Extract the [X, Y] coordinate from the center of the cell holding the provided text.  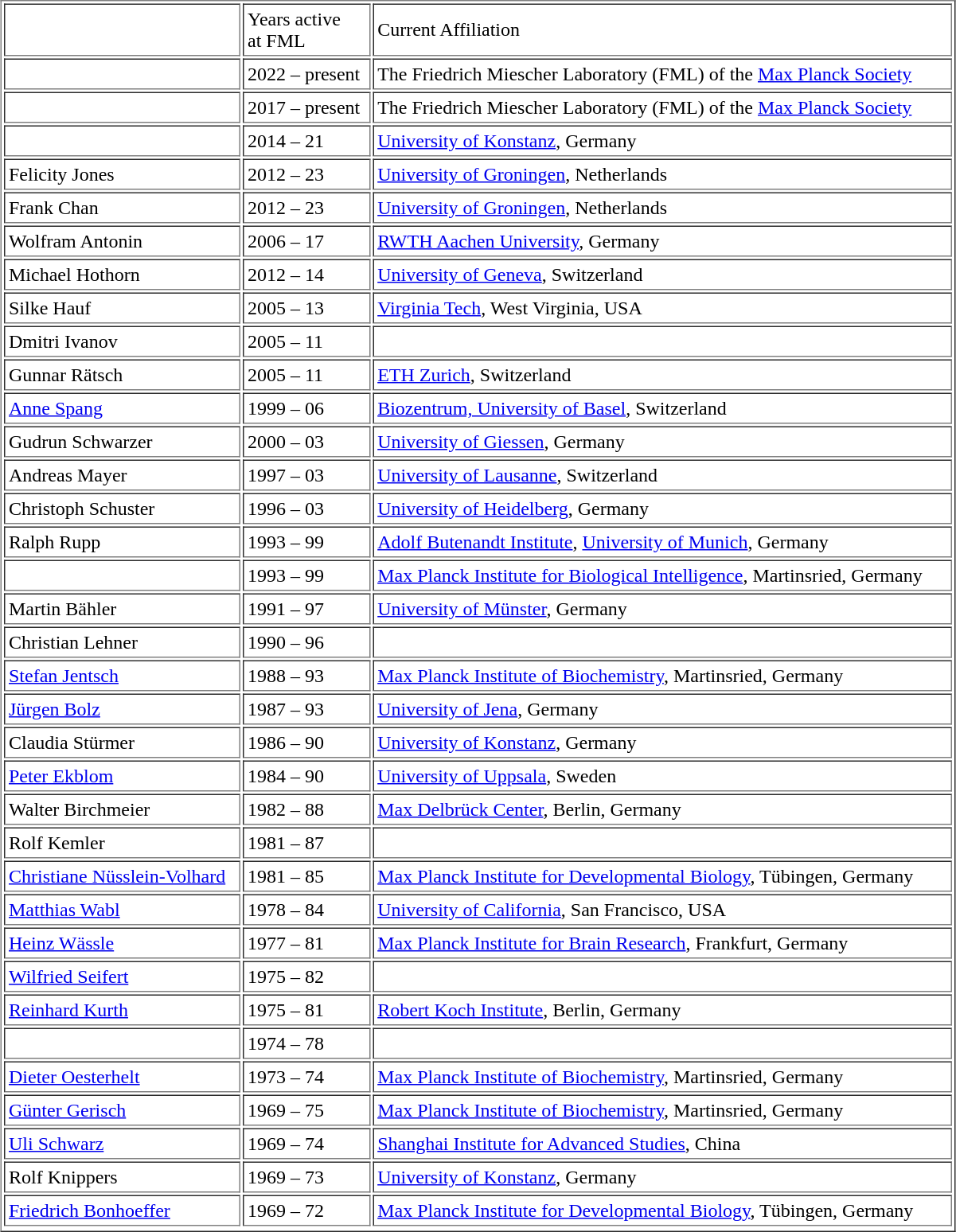
2005 – 13 [306, 309]
Christoph Schuster [123, 509]
2006 – 17 [306, 242]
Stefan Jentsch [123, 676]
1988 – 93 [306, 676]
Max Planck Institute for Biological Intelligence, Martinsried, Germany [662, 576]
Heinz Wässle [123, 944]
1996 – 03 [306, 509]
1999 – 06 [306, 409]
Reinhard Kurth [123, 1011]
Frank Chan [123, 209]
University of Lausanne, Switzerland [662, 476]
1974 – 78 [306, 1044]
University of Heidelberg, Germany [662, 509]
1997 – 03 [306, 476]
Shanghai Institute for Advanced Studies, China [662, 1144]
University of Jena, Germany [662, 710]
Current Affiliation [662, 29]
1975 – 81 [306, 1011]
Silke Hauf [123, 309]
University of Münster, Germany [662, 610]
Friedrich Bonhoeffer [123, 1211]
ETH Zurich, Switzerland [662, 376]
1969 – 72 [306, 1211]
Jürgen Bolz [123, 710]
Wilfried Seifert [123, 977]
Anne Spang [123, 409]
1981 – 87 [306, 844]
Gunnar Rätsch [123, 376]
Rolf Knippers [123, 1178]
University of Uppsala, Sweden [662, 777]
Gudrun Schwarzer [123, 443]
Claudia Stürmer [123, 743]
1973 – 74 [306, 1078]
RWTH Aachen University, Germany [662, 242]
1969 – 74 [306, 1144]
1969 – 75 [306, 1111]
Robert Koch Institute, Berlin, Germany [662, 1011]
1990 – 96 [306, 643]
1981 – 85 [306, 877]
1986 – 90 [306, 743]
University of Giessen, Germany [662, 443]
Christian Lehner [123, 643]
Christiane Nüsslein-Volhard [123, 877]
Günter Gerisch [123, 1111]
1978 – 84 [306, 910]
1982 – 88 [306, 810]
Martin Bähler [123, 610]
Years activeat FML [306, 29]
Rolf Kemler [123, 844]
University of California, San Francisco, USA [662, 910]
Felicity Jones [123, 175]
Andreas Mayer [123, 476]
2000 – 03 [306, 443]
1969 – 73 [306, 1178]
Wolfram Antonin [123, 242]
Dmitri Ivanov [123, 342]
Ralph Rupp [123, 543]
Max Delbrück Center, Berlin, Germany [662, 810]
1991 – 97 [306, 610]
2017 – present [306, 108]
1984 – 90 [306, 777]
1977 – 81 [306, 944]
Virginia Tech, West Virginia, USA [662, 309]
Adolf Butenandt Institute, University of Munich, Germany [662, 543]
1987 – 93 [306, 710]
1975 – 82 [306, 977]
2014 – 21 [306, 142]
Max Planck Institute for Brain Research, Frankfurt, Germany [662, 944]
Matthias Wabl [123, 910]
Uli Schwarz [123, 1144]
Dieter Oesterhelt [123, 1078]
2012 – 14 [306, 275]
Michael Hothorn [123, 275]
Walter Birchmeier [123, 810]
2022 – present [306, 75]
Biozentrum, University of Basel, Switzerland [662, 409]
University of Geneva, Switzerland [662, 275]
Peter Ekblom [123, 777]
